Find where the given text appears and provide that cell's center as (X, Y) coordinate. 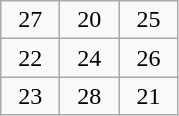
24 (90, 58)
22 (30, 58)
23 (30, 96)
26 (148, 58)
20 (90, 20)
25 (148, 20)
21 (148, 96)
28 (90, 96)
27 (30, 20)
